Search for the cell housing the specified text and yield its [X, Y] center coordinate. 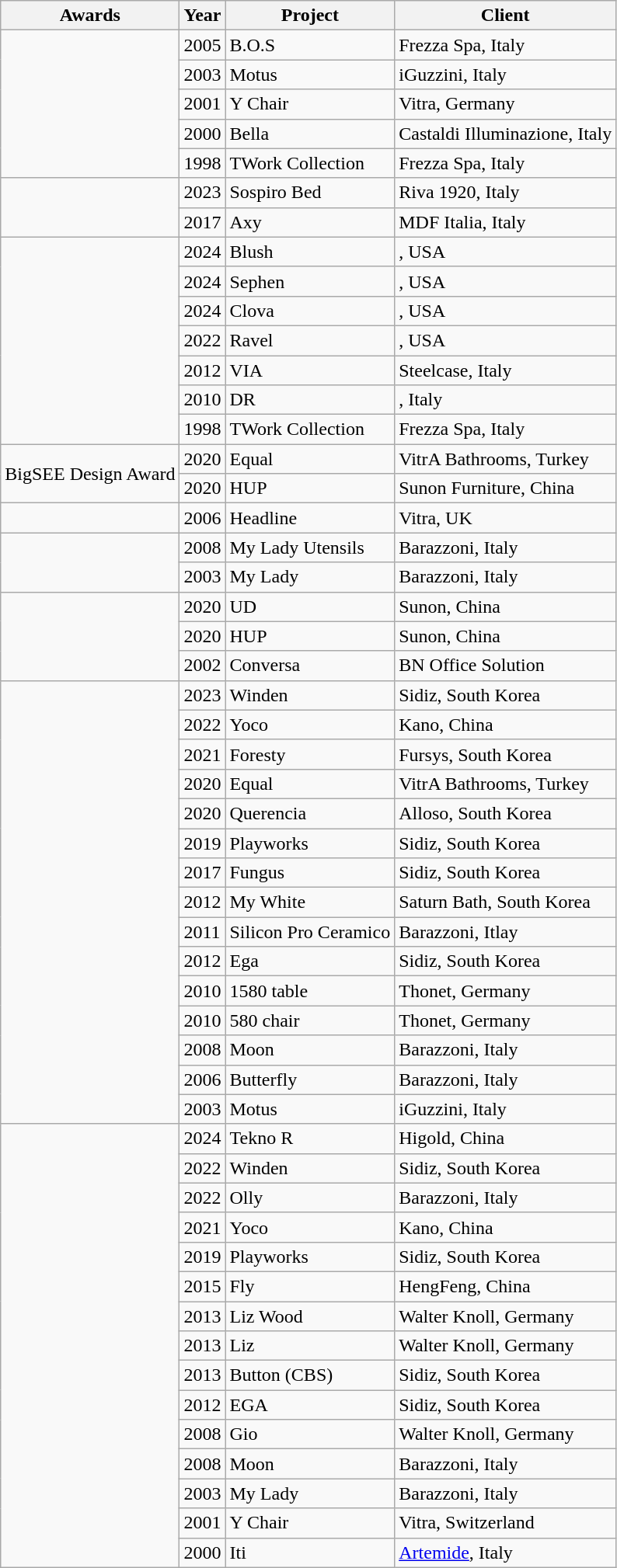
Fly [310, 1286]
Fursys, South Korea [505, 754]
Ravel [310, 340]
Ega [310, 961]
Vitra, UK [505, 518]
Liz [310, 1346]
Silicon Pro Ceramico [310, 932]
MDF Italia, Italy [505, 222]
Saturn Bath, South Korea [505, 902]
Steelcase, Italy [505, 370]
My White [310, 902]
Bella [310, 134]
DR [310, 400]
UD [310, 607]
EGA [310, 1405]
580 chair [310, 1020]
Gio [310, 1434]
2011 [202, 932]
Sospiro Bed [310, 193]
Alloso, South Korea [505, 813]
My Lady Utensils [310, 548]
Client [505, 16]
2002 [202, 666]
Iti [310, 1552]
Awards [90, 16]
Blush [310, 252]
Tekno R [310, 1139]
Button (CBS) [310, 1375]
Barazzoni, Itlay [505, 932]
BN Office Solution [505, 666]
Querencia [310, 813]
Fungus [310, 873]
1580 table [310, 991]
Sephen [310, 281]
Foresty [310, 754]
Clova [310, 311]
, Italy [505, 400]
Artemide, Italy [505, 1552]
Headline [310, 518]
HengFeng, China [505, 1286]
BigSEE Design Award [90, 474]
Year [202, 16]
Vitra, Germany [505, 104]
Project [310, 16]
2005 [202, 45]
Conversa [310, 666]
Vitra, Switzerland [505, 1523]
Butterfly [310, 1080]
Sunon Furniture, China [505, 488]
Olly [310, 1198]
Higold, China [505, 1139]
Riva 1920, Italy [505, 193]
Axy [310, 222]
Castaldi Illuminazione, Italy [505, 134]
Liz Wood [310, 1316]
VIA [310, 370]
B.O.S [310, 45]
2015 [202, 1286]
